Output the [X, Y] coordinate of the center of the cell containing the given text.  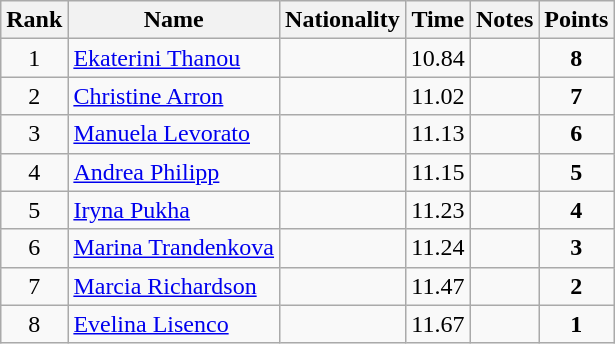
11.67 [438, 324]
11.47 [438, 286]
Time [438, 20]
11.23 [438, 210]
Manuela Levorato [174, 134]
Marcia Richardson [174, 286]
Iryna Pukha [174, 210]
10.84 [438, 58]
Nationality [343, 20]
Marina Trandenkova [174, 248]
11.13 [438, 134]
Ekaterini Thanou [174, 58]
Evelina Lisenco [174, 324]
Christine Arron [174, 96]
11.02 [438, 96]
Rank [34, 20]
Points [576, 20]
11.15 [438, 172]
11.24 [438, 248]
Name [174, 20]
Andrea Philipp [174, 172]
Notes [504, 20]
